Detect which cell encompasses the target text, then output its (X, Y) center coordinate. 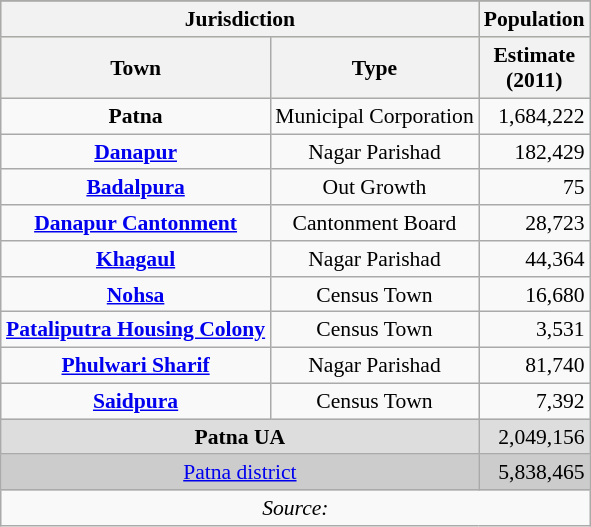
Patna (136, 116)
Pataliputra Housing Colony (136, 330)
28,723 (534, 223)
Saidpura (136, 401)
16,680 (534, 294)
Badalpura (136, 187)
Municipal Corporation (374, 116)
Cantonment Board (374, 223)
Population (534, 19)
Phulwari Sharif (136, 365)
Patna district (240, 472)
75 (534, 187)
Danapur (136, 152)
3,531 (534, 330)
44,364 (534, 259)
Type (374, 68)
Danapur Cantonment (136, 223)
7,392 (534, 401)
81,740 (534, 365)
Patna UA (240, 437)
Out Growth (374, 187)
Estimate (2011) (534, 68)
Jurisdiction (240, 19)
5,838,465 (534, 472)
1,684,222 (534, 116)
Nohsa (136, 294)
Source: (296, 508)
Town (136, 68)
2,049,156 (534, 437)
Khagaul (136, 259)
182,429 (534, 152)
